Pinpoint the cell where the given text exists, returning its (x, y) midpoint coordinate. 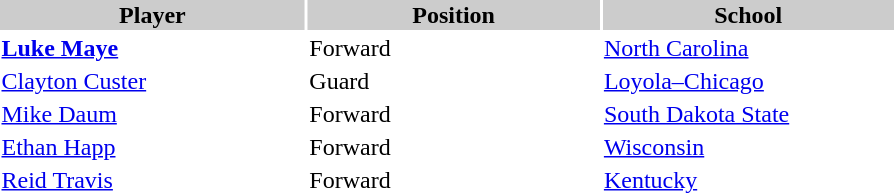
North Carolina (748, 48)
South Dakota State (748, 114)
School (748, 15)
Luke Maye (152, 48)
Wisconsin (748, 147)
Clayton Custer (152, 81)
Loyola–Chicago (748, 81)
Player (152, 15)
Guard (454, 81)
Ethan Happ (152, 147)
Mike Daum (152, 114)
Position (454, 15)
